Capture the cell that displays the provided text and extract its [x, y] central coordinate. 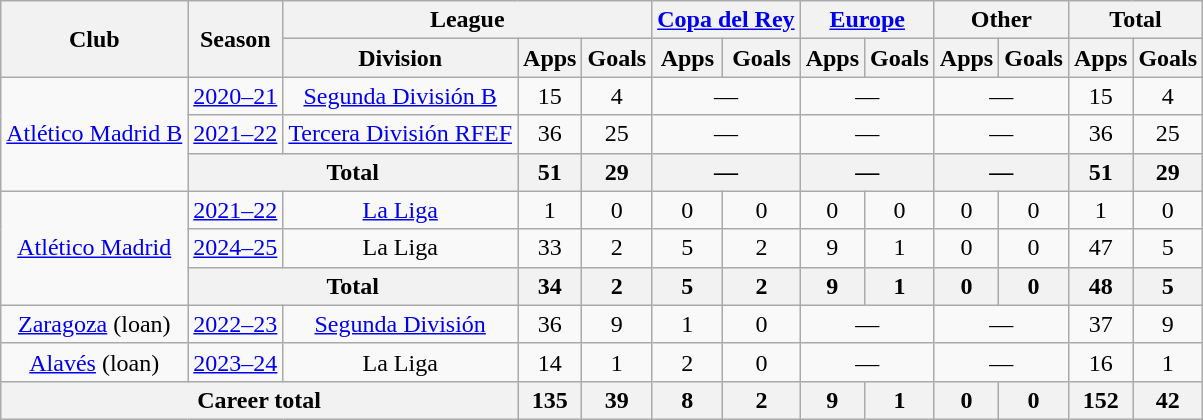
2022–23 [236, 324]
Club [94, 39]
Tercera División RFEF [400, 134]
37 [1100, 324]
Atlético Madrid B [94, 134]
48 [1100, 286]
Other [1001, 20]
Segunda División B [400, 96]
47 [1100, 248]
Zaragoza (loan) [94, 324]
8 [688, 400]
42 [1168, 400]
2023–24 [236, 362]
152 [1100, 400]
Copa del Rey [726, 20]
Career total [260, 400]
Europe [867, 20]
135 [550, 400]
16 [1100, 362]
2024–25 [236, 248]
Atlético Madrid [94, 248]
Division [400, 58]
League [468, 20]
34 [550, 286]
Season [236, 39]
Segunda División [400, 324]
33 [550, 248]
2020–21 [236, 96]
39 [617, 400]
14 [550, 362]
Alavés (loan) [94, 362]
